Capture the cell that displays the provided text and extract its (x, y) central coordinate. 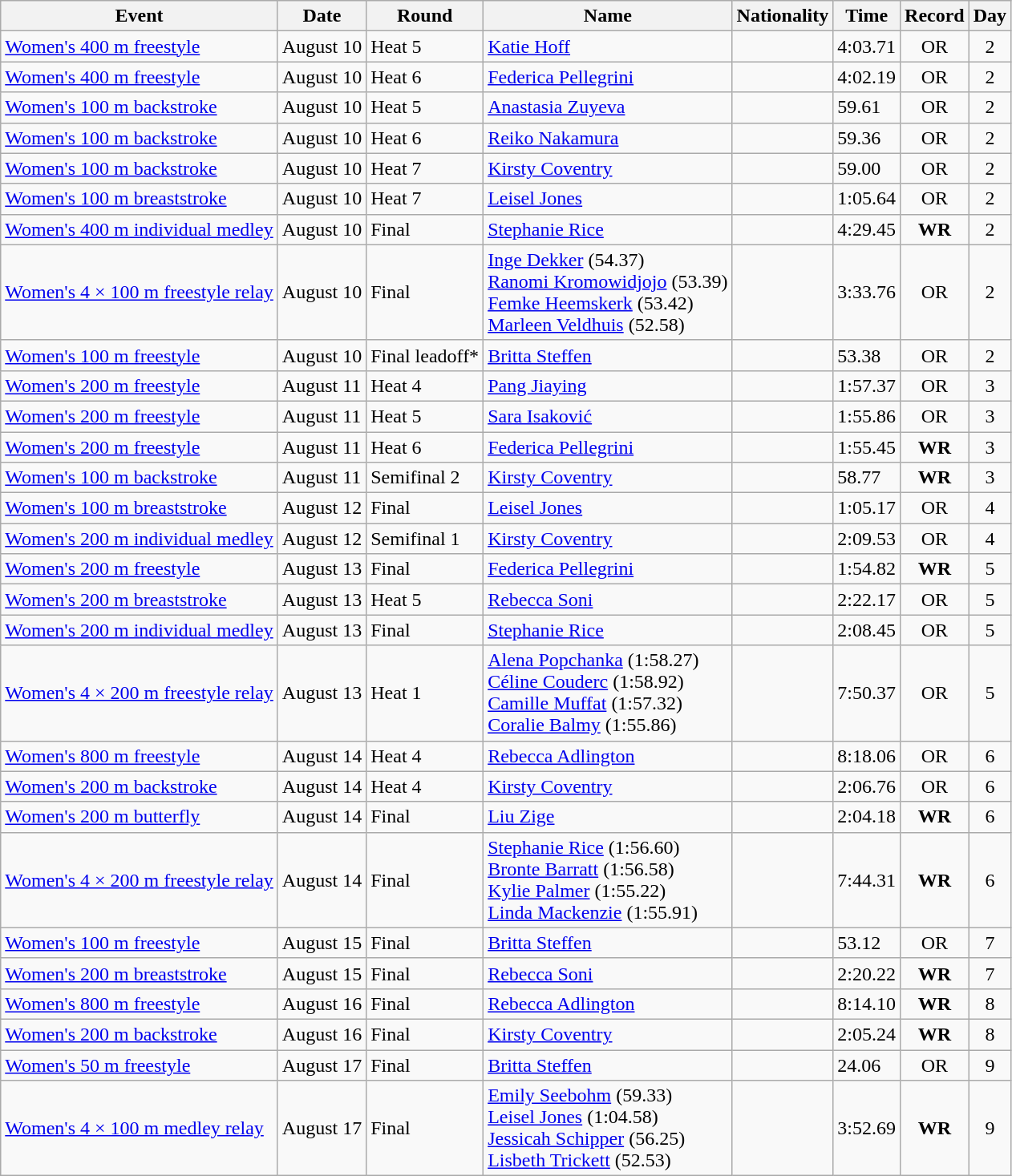
2:04.18 (867, 817)
2:22.17 (867, 600)
2:20.22 (867, 973)
Semifinal 1 (425, 539)
59.61 (867, 107)
1:05.17 (867, 508)
Women's 4 × 100 m freestyle relay (140, 292)
Alena Popchanka (1:58.27)Céline Couderc (1:58.92)Camille Muffat (1:57.32)Coralie Balmy (1:55.86) (608, 693)
Pang Jiaying (608, 386)
2:05.24 (867, 1034)
Stephanie Rice (1:56.60)Bronte Barratt (1:56.58)Kylie Palmer (1:55.22)Linda Mackenzie (1:55.91) (608, 880)
Women's 50 m freestyle (140, 1065)
4:29.45 (867, 229)
Day (990, 16)
Women's 4 × 100 m medley relay (140, 1129)
7:50.37 (867, 693)
Anastasia Zuyeva (608, 107)
24.06 (867, 1065)
Semifinal 2 (425, 478)
2:06.76 (867, 786)
1:55.86 (867, 416)
7:44.31 (867, 880)
Round (425, 16)
Liu Zige (608, 817)
Inge Dekker (54.37) Ranomi Kromowidjojo (53.39)Femke Heemskerk (53.42)Marleen Veldhuis (52.58) (608, 292)
1:05.64 (867, 199)
1:54.82 (867, 569)
3:33.76 (867, 292)
Time (867, 16)
58.77 (867, 478)
Date (322, 16)
Katie Hoff (608, 46)
53.38 (867, 355)
Name (608, 16)
Heat 1 (425, 693)
1:57.37 (867, 386)
4:02.19 (867, 77)
59.36 (867, 138)
Women's 200 m butterfly (140, 817)
Event (140, 16)
8:18.06 (867, 756)
Sara Isaković (608, 416)
2:08.45 (867, 630)
2:09.53 (867, 539)
1:55.45 (867, 447)
Record (935, 16)
53.12 (867, 943)
8:14.10 (867, 1004)
4:03.71 (867, 46)
Reiko Nakamura (608, 138)
Women's 400 m individual medley (140, 229)
3:52.69 (867, 1129)
59.00 (867, 168)
Nationality (783, 16)
Final leadoff* (425, 355)
Emily Seebohm (59.33) Leisel Jones (1:04.58)Jessicah Schipper (56.25)Lisbeth Trickett (52.53) (608, 1129)
